From the cell containing the given text, extract its center point as [X, Y] coordinate. 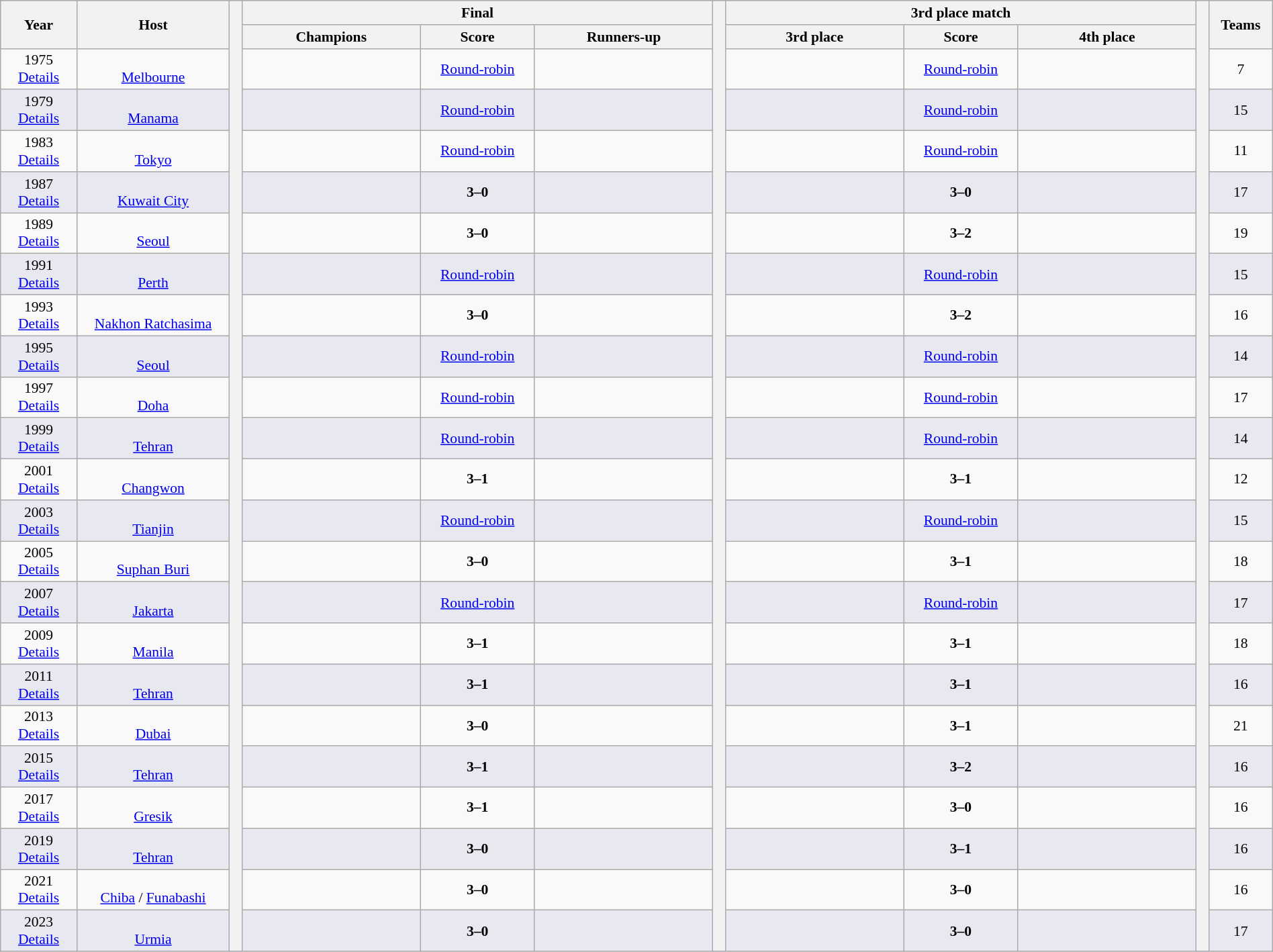
Champions [332, 37]
1989Details [39, 234]
1987Details [39, 192]
3rd place [815, 37]
11 [1241, 152]
Manila [153, 643]
2019Details [39, 849]
21 [1241, 725]
1999Details [39, 439]
3rd place match [961, 13]
Gresik [153, 808]
Melbourne [153, 68]
Year [39, 24]
Changwon [153, 479]
Final [478, 13]
2023Details [39, 931]
1995Details [39, 356]
2007Details [39, 603]
2015Details [39, 767]
2013Details [39, 725]
Teams [1241, 24]
Tianjin [153, 521]
7 [1241, 68]
Dubai [153, 725]
1975Details [39, 68]
2009Details [39, 643]
2005Details [39, 561]
Jakarta [153, 603]
1997Details [39, 397]
Runners-up [623, 37]
1983Details [39, 152]
2011Details [39, 685]
Manama [153, 110]
Tokyo [153, 152]
2001Details [39, 479]
Perth [153, 274]
1993Details [39, 316]
2003Details [39, 521]
2021Details [39, 890]
1991Details [39, 274]
Urmia [153, 931]
Doha [153, 397]
Kuwait City [153, 192]
Suphan Buri [153, 561]
Nakhon Ratchasima [153, 316]
2017Details [39, 808]
12 [1241, 479]
Chiba / Funabashi [153, 890]
1979Details [39, 110]
19 [1241, 234]
4th place [1106, 37]
Host [153, 24]
